Capture the cell that displays the provided text and extract its (x, y) central coordinate. 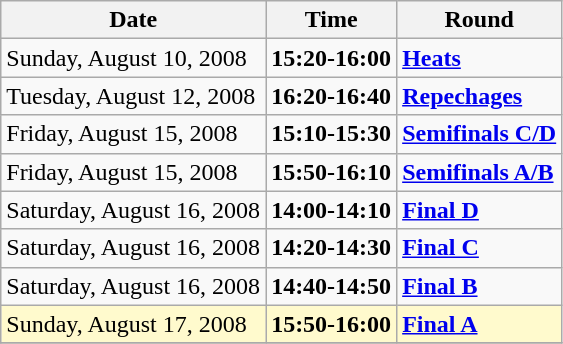
Tuesday, August 12, 2008 (134, 96)
Final A (480, 324)
15:50-16:10 (332, 172)
15:20-16:00 (332, 58)
Final D (480, 210)
Date (134, 20)
Round (480, 20)
16:20-16:40 (332, 96)
15:10-15:30 (332, 134)
Sunday, August 17, 2008 (134, 324)
14:40-14:50 (332, 286)
Semifinals C/D (480, 134)
Semifinals A/B (480, 172)
Sunday, August 10, 2008 (134, 58)
15:50-16:00 (332, 324)
14:00-14:10 (332, 210)
Final C (480, 248)
Final B (480, 286)
Repechages (480, 96)
14:20-14:30 (332, 248)
Time (332, 20)
Heats (480, 58)
